Detect which cell encompasses the target text, then output its (X, Y) center coordinate. 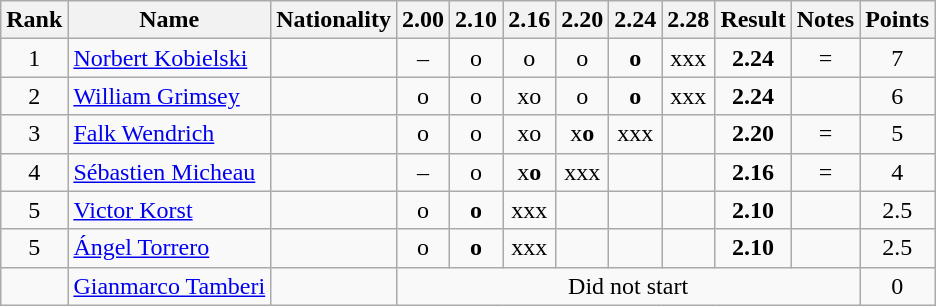
Result (753, 20)
7 (898, 58)
6 (898, 96)
2.28 (688, 20)
Notes (825, 20)
Gianmarco Tamberi (170, 286)
Name (170, 20)
Points (898, 20)
Victor Korst (170, 210)
Sébastien Micheau (170, 172)
1 (34, 58)
Ángel Torrero (170, 248)
Nationality (334, 20)
0 (898, 286)
3 (34, 134)
William Grimsey (170, 96)
Norbert Kobielski (170, 58)
2 (34, 96)
Rank (34, 20)
Falk Wendrich (170, 134)
Did not start (628, 286)
2.00 (422, 20)
